Determine the [X, Y] coordinate at the center of the cell enclosing the given text.  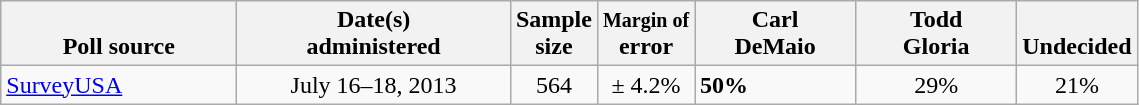
SurveyUSA [119, 85]
± 4.2% [646, 85]
CarlDeMaio [776, 34]
July 16–18, 2013 [374, 85]
50% [776, 85]
Margin oferror [646, 34]
Date(s)administered [374, 34]
ToddGloria [936, 34]
Poll source [119, 34]
29% [936, 85]
Undecided [1077, 34]
21% [1077, 85]
Samplesize [554, 34]
564 [554, 85]
